Detect which cell encompasses the target text, then output its (X, Y) center coordinate. 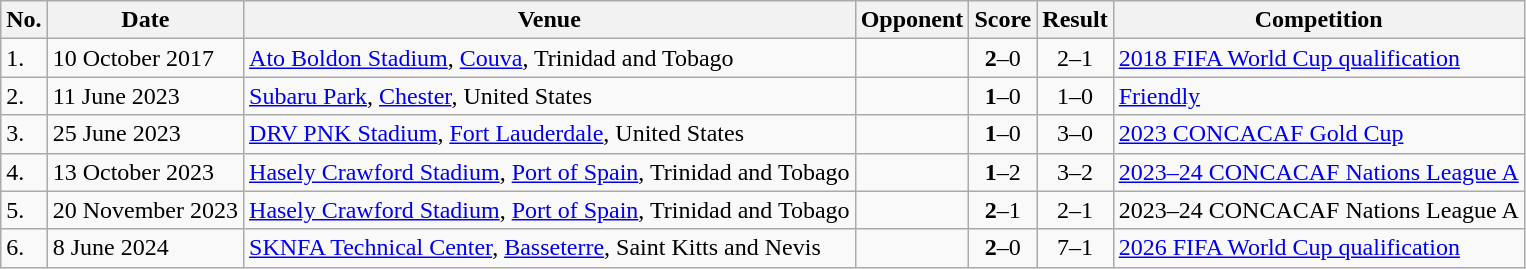
7–1 (1075, 248)
SKNFA Technical Center, Basseterre, Saint Kitts and Nevis (550, 248)
10 October 2017 (145, 58)
13 October 2023 (145, 172)
Friendly (1318, 96)
2023 CONCACAF Gold Cup (1318, 134)
8 June 2024 (145, 248)
Result (1075, 20)
4. (24, 172)
11 June 2023 (145, 96)
3–2 (1075, 172)
Competition (1318, 20)
Date (145, 20)
6. (24, 248)
2026 FIFA World Cup qualification (1318, 248)
Venue (550, 20)
No. (24, 20)
DRV PNK Stadium, Fort Lauderdale, United States (550, 134)
3. (24, 134)
1. (24, 58)
Subaru Park, Chester, United States (550, 96)
25 June 2023 (145, 134)
Score (1003, 20)
5. (24, 210)
Ato Boldon Stadium, Couva, Trinidad and Tobago (550, 58)
3–0 (1075, 134)
Opponent (912, 20)
1–2 (1003, 172)
2018 FIFA World Cup qualification (1318, 58)
2. (24, 96)
20 November 2023 (145, 210)
